Pinpoint the cell where the given text exists, returning its (x, y) midpoint coordinate. 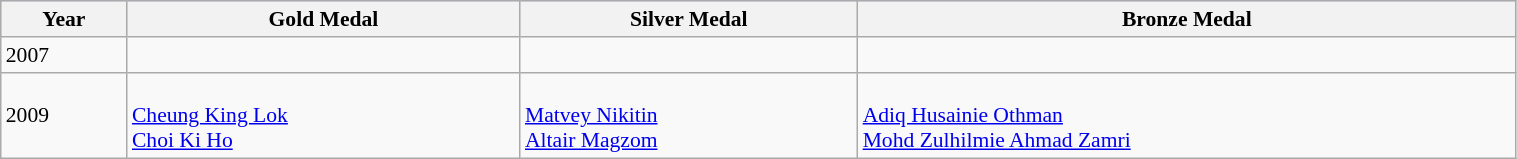
Adiq Husainie OthmanMohd Zulhilmie Ahmad Zamri (1187, 116)
Year (64, 19)
Bronze Medal (1187, 19)
2009 (64, 116)
2007 (64, 55)
Gold Medal (324, 19)
Matvey NikitinAltair Magzom (689, 116)
Cheung King LokChoi Ki Ho (324, 116)
Silver Medal (689, 19)
